Extract the (x, y) coordinate from the center of the cell holding the provided text.  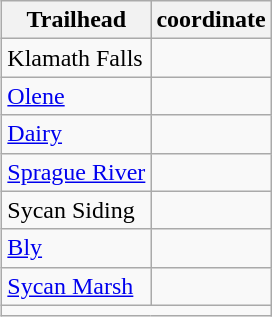
Sprague River (76, 172)
Sycan Siding (76, 210)
coordinate (211, 20)
Trailhead (76, 20)
Bly (76, 248)
Sycan Marsh (76, 286)
Olene (76, 96)
Dairy (76, 134)
Klamath Falls (76, 58)
